Detect which cell encompasses the target text, then output its (x, y) center coordinate. 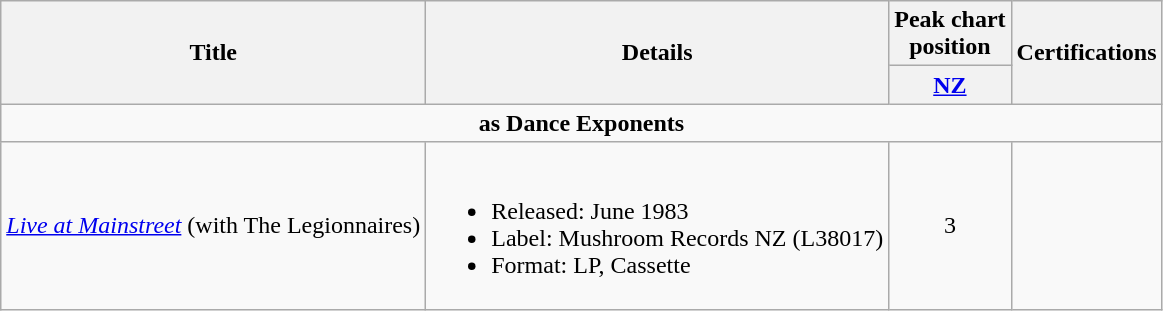
as Dance Exponents (582, 123)
Live at Mainstreet (with The Legionnaires) (214, 226)
Peak chartposition (950, 34)
NZ (950, 85)
3 (950, 226)
Certifications (1086, 52)
Title (214, 52)
Details (658, 52)
Released: June 1983Label: Mushroom Records NZ (L38017)Format: LP, Cassette (658, 226)
